Output the [X, Y] coordinate of the center of the cell containing the given text.  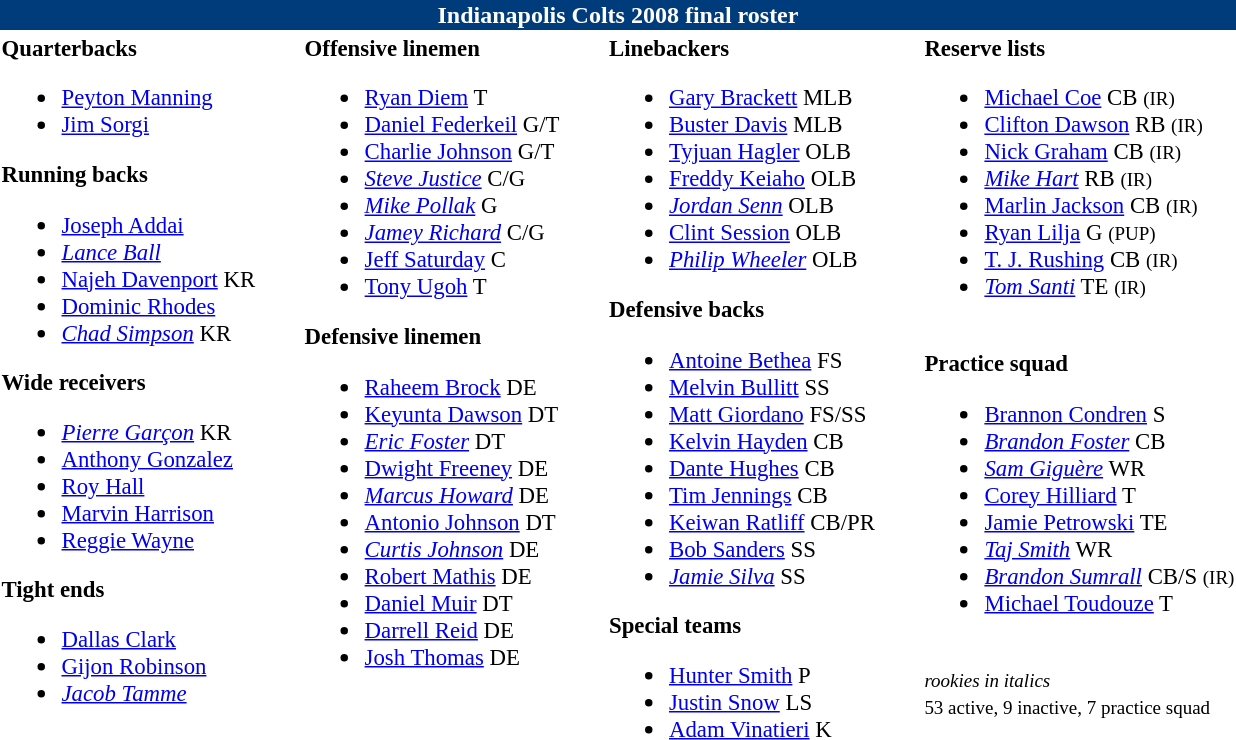
Indianapolis Colts 2008 final roster [618, 15]
